Detect which cell encompasses the target text, then output its (X, Y) center coordinate. 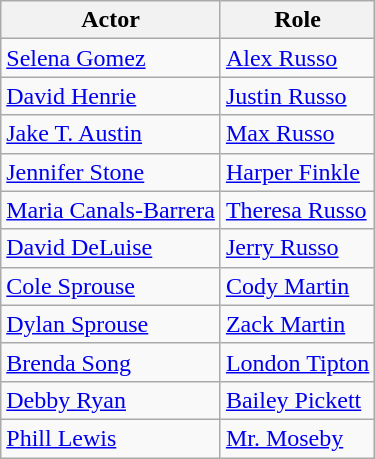
Alex Russo (297, 58)
Jerry Russo (297, 248)
Dylan Sprouse (111, 324)
David DeLuise (111, 248)
Debby Ryan (111, 400)
Justin Russo (297, 96)
David Henrie (111, 96)
Brenda Song (111, 362)
Jennifer Stone (111, 172)
Theresa Russo (297, 210)
Harper Finkle (297, 172)
Bailey Pickett (297, 400)
London Tipton (297, 362)
Phill Lewis (111, 438)
Cole Sprouse (111, 286)
Role (297, 20)
Cody Martin (297, 286)
Actor (111, 20)
Jake T. Austin (111, 134)
Selena Gomez (111, 58)
Max Russo (297, 134)
Mr. Moseby (297, 438)
Maria Canals-Barrera (111, 210)
Zack Martin (297, 324)
